Capture the cell that displays the provided text and extract its (X, Y) central coordinate. 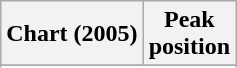
Chart (2005) (72, 34)
Peak position (189, 34)
